Return (X, Y) of the center of cell containing provided text 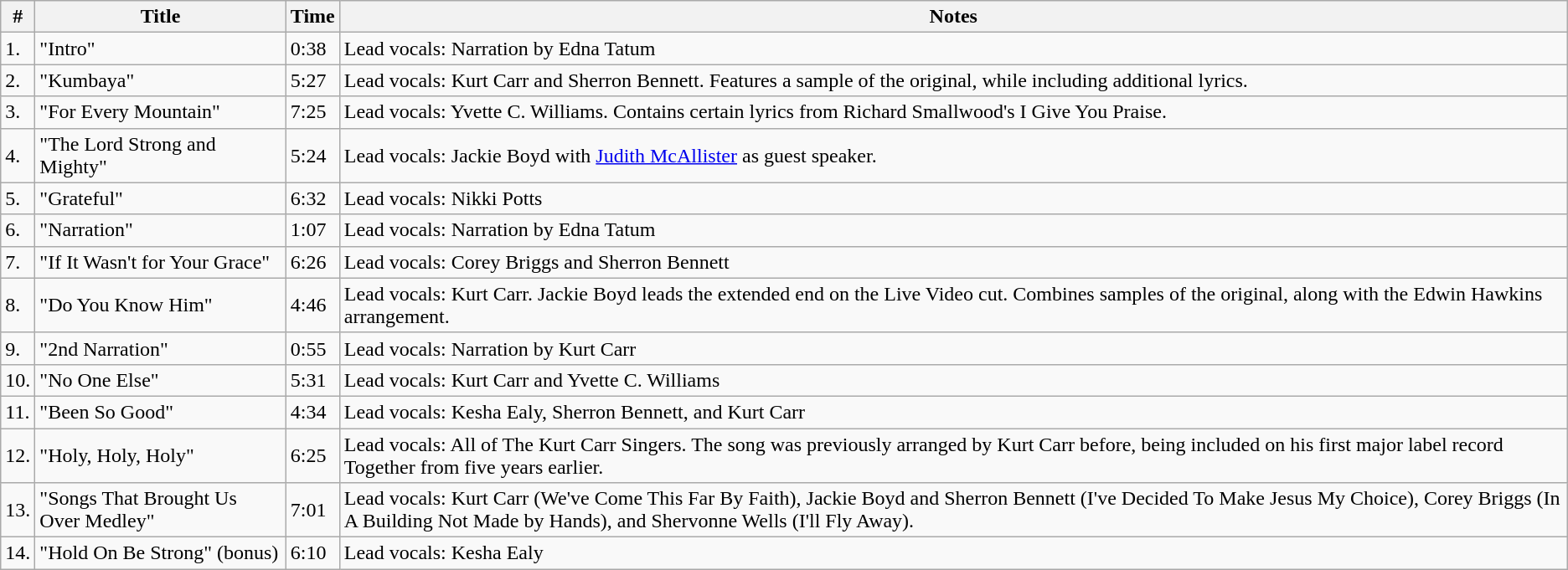
6:10 (312, 553)
"Intro" (161, 49)
"Narration" (161, 230)
8. (18, 305)
"If It Wasn't for Your Grace" (161, 262)
"Do You Know Him" (161, 305)
Title (161, 17)
5:27 (312, 80)
Lead vocals: Narration by Kurt Carr (953, 348)
"No One Else" (161, 380)
"Holy, Holy, Holy" (161, 455)
Notes (953, 17)
9. (18, 348)
2. (18, 80)
"For Every Mountain" (161, 112)
4:46 (312, 305)
5:24 (312, 156)
"The Lord Strong and Mighty" (161, 156)
11. (18, 412)
3. (18, 112)
1. (18, 49)
7:25 (312, 112)
"Grateful" (161, 198)
# (18, 17)
"Songs That Brought Us Over Medley" (161, 511)
Lead vocals: Kesha Ealy, Sherron Bennett, and Kurt Carr (953, 412)
5:31 (312, 380)
"Hold On Be Strong" (bonus) (161, 553)
"Been So Good" (161, 412)
12. (18, 455)
0:55 (312, 348)
"Kumbaya" (161, 80)
Lead vocals: Corey Briggs and Sherron Bennett (953, 262)
0:38 (312, 49)
13. (18, 511)
Lead vocals: Kurt Carr and Yvette C. Williams (953, 380)
Lead vocals: Kurt Carr and Sherron Bennett. Features a sample of the original, while including additional lyrics. (953, 80)
Lead vocals: Yvette C. Williams. Contains certain lyrics from Richard Smallwood's I Give You Praise. (953, 112)
5. (18, 198)
Lead vocals: Jackie Boyd with Judith McAllister as guest speaker. (953, 156)
Lead vocals: Nikki Potts (953, 198)
10. (18, 380)
Lead vocals: Kesha Ealy (953, 553)
6. (18, 230)
6:25 (312, 455)
7:01 (312, 511)
7. (18, 262)
"2nd Narration" (161, 348)
1:07 (312, 230)
4:34 (312, 412)
6:32 (312, 198)
6:26 (312, 262)
14. (18, 553)
Time (312, 17)
4. (18, 156)
